Capture the cell that displays the provided text and extract its (x, y) central coordinate. 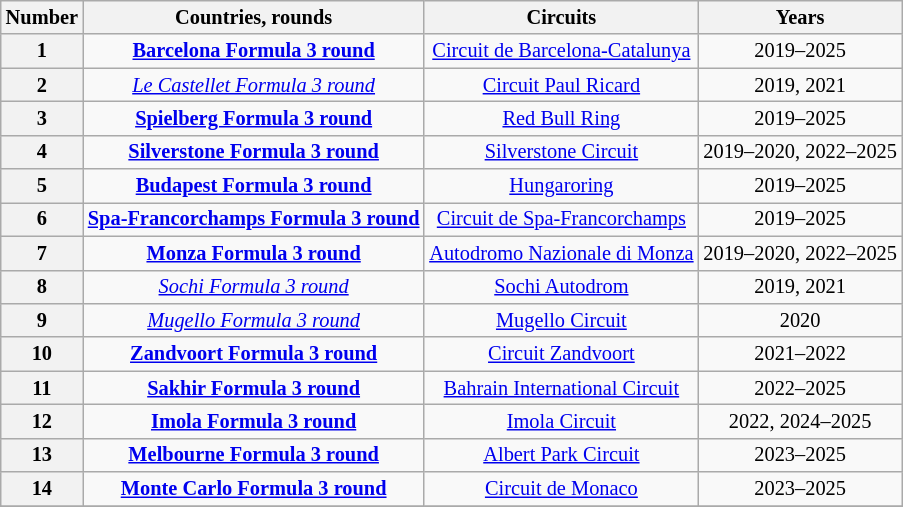
8 (42, 287)
Spa-Francorchamps Formula 3 round (254, 219)
Spielberg Formula 3 round (254, 118)
2 (42, 85)
2019⁠, 2021 (800, 287)
2022–2025 (800, 388)
Circuit Paul Ricard (561, 85)
10 (42, 354)
3 (42, 118)
2019, 2021 (800, 85)
Silverstone Circuit (561, 152)
2020 (800, 320)
Le Castellet Formula 3 round (254, 85)
13 (42, 455)
2022, 2024–⁠2025 (800, 421)
Number (42, 17)
6 (42, 219)
Zandvoort Formula 3 round (254, 354)
7 (42, 253)
Years (800, 17)
Monte Carlo Formula 3 round (254, 489)
2021–2022 (800, 354)
Autodromo Nazionale di Monza (561, 253)
14 (42, 489)
Circuit de Monaco (561, 489)
12 (42, 421)
Silverstone Formula 3 round (254, 152)
Sochi Formula 3 round (254, 287)
Red Bull Ring (561, 118)
2019–⁠2025 (800, 51)
Monza Formula 3 round (254, 253)
Circuit de Barcelona-Catalunya (561, 51)
5 (42, 186)
Barcelona Formula 3 round (254, 51)
Mugello Formula 3 round (254, 320)
9 (42, 320)
Sakhir Formula 3 round (254, 388)
Albert Park Circuit (561, 455)
Circuit Zandvoort (561, 354)
Circuit de Spa-Francorchamps (561, 219)
Countries, rounds (254, 17)
Circuits (561, 17)
Imola Circuit (561, 421)
Hungaroring (561, 186)
1 (42, 51)
11 (42, 388)
Imola Formula 3 round (254, 421)
Bahrain International Circuit (561, 388)
Melbourne Formula 3 round (254, 455)
4 (42, 152)
Mugello Circuit (561, 320)
Sochi Autodrom (561, 287)
Budapest Formula 3 round (254, 186)
